Detect which cell encompasses the target text, then output its [x, y] center coordinate. 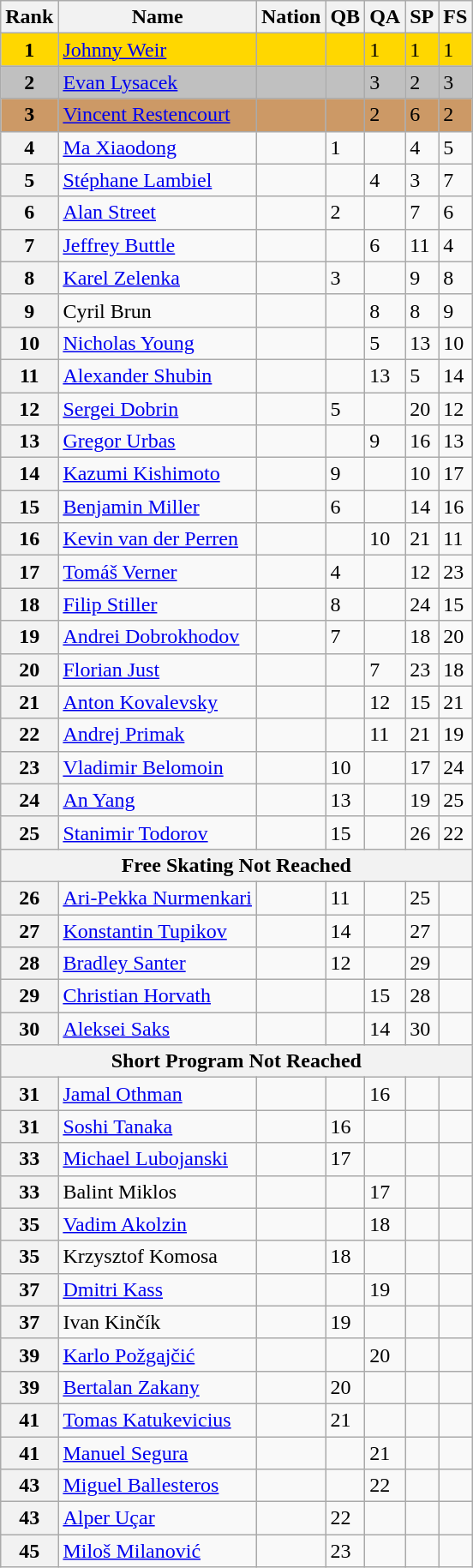
Gregor Urbas [158, 442]
FS [456, 17]
Florian Just [158, 670]
Nicholas Young [158, 343]
Alan Street [158, 213]
Vadim Akolzin [158, 1224]
Alexander Shubin [158, 375]
Vladimir Belomoin [158, 767]
Soshi Tanaka [158, 1126]
Kazumi Kishimoto [158, 474]
Rank [29, 17]
Benjamin Miller [158, 507]
Andrej Primak [158, 735]
Karlo Požgajčić [158, 1355]
Free Skating Not Reached [236, 865]
Balint Miklos [158, 1192]
Jeffrey Buttle [158, 245]
Ma Xiaodong [158, 147]
QA [386, 17]
Bradley Santer [158, 964]
Manuel Segura [158, 1453]
Krzysztof Komosa [158, 1257]
Michael Lubojanski [158, 1159]
Aleksei Saks [158, 1029]
Ivan Kinčík [158, 1322]
Nation [291, 17]
Anton Kovalevsky [158, 702]
Tomas Katukevicius [158, 1420]
Karel Zelenka [158, 278]
Dmitri Kass [158, 1289]
Kevin van der Perren [158, 539]
Cyril Brun [158, 310]
Vincent Restencourt [158, 115]
Filip Stiller [158, 604]
Evan Lysacek [158, 82]
Christian Horvath [158, 996]
Stanimir Todorov [158, 832]
Andrei Dobrokhodov [158, 637]
45 [29, 1551]
QB [345, 17]
Tomáš Verner [158, 572]
Alper Uçar [158, 1518]
Name [158, 17]
An Yang [158, 800]
Short Program Not Reached [236, 1061]
Ari-Pekka Nurmenkari [158, 898]
SP [422, 17]
Jamal Othman [158, 1094]
Sergei Dobrin [158, 409]
Johnny Weir [158, 50]
Bertalan Zakany [158, 1387]
Konstantin Tupikov [158, 930]
Miloš Milanović [158, 1551]
Stéphane Lambiel [158, 180]
Miguel Ballesteros [158, 1486]
